Identify which cell holds the provided text, then report its (x, y) central coordinate. 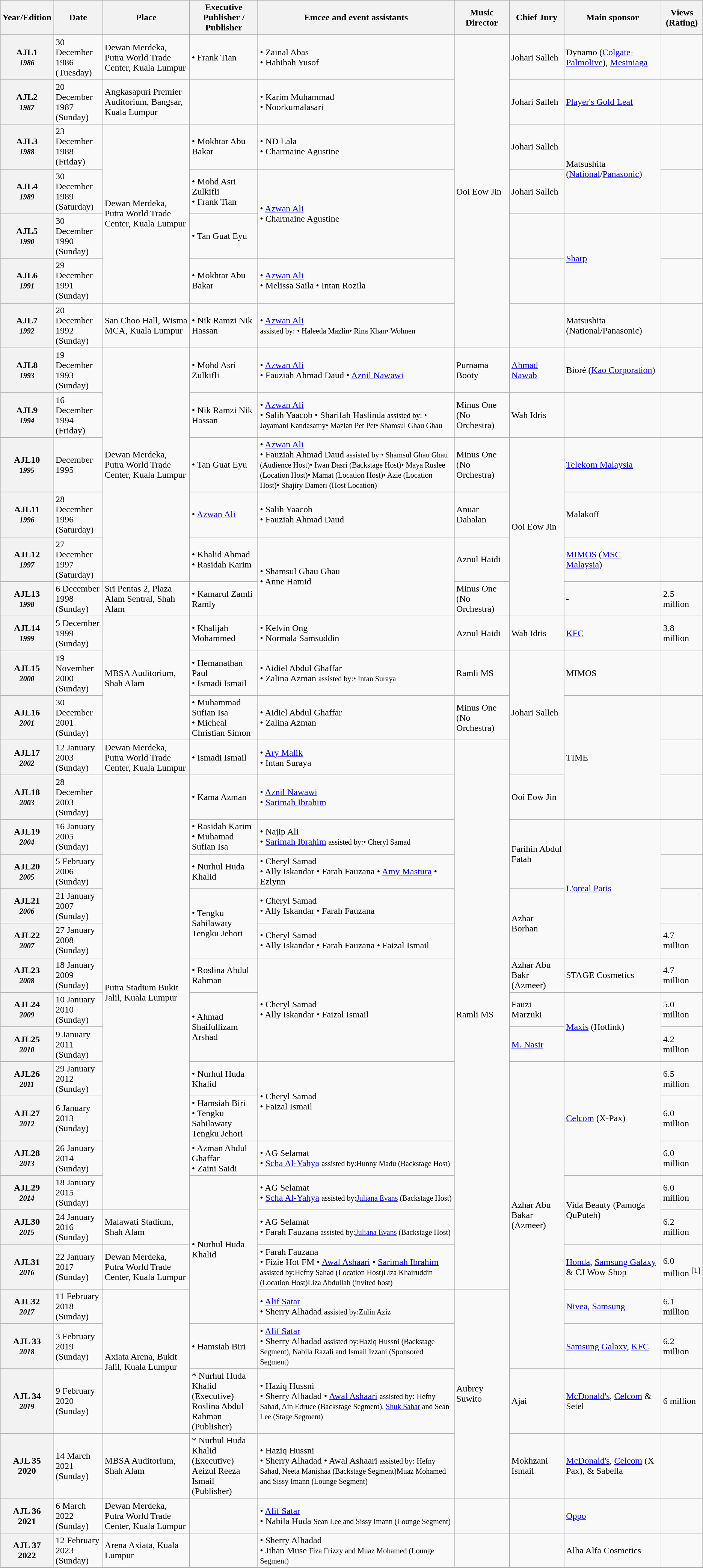
• Roslina Abdul Rahman (224, 975)
Player's Gold Leaf (612, 102)
• Azwan Ali• Salih Yaacob • Sharifah Haslinda assisted by: • Jayamani Kandasamy• Mazlan Pet Pet• Shamsul Ghau Ghau (356, 415)
6 March 2022(Sunday) (78, 1516)
Maxis (Hotlink) (612, 1027)
• Aidiel Abdul Ghaffar• Zalina Azman assisted by:• Intan Suraya (356, 673)
30 December 2001(Sunday) (78, 718)
Chief Jury (536, 18)
AJL11986 (27, 57)
AJL262011 (27, 1079)
2.5 million (682, 599)
Main sponsor (612, 18)
• Kama Azman (224, 797)
Views (Rating) (682, 18)
AJL 362021 (27, 1516)
Axiata Arena, Bukit Jalil, Kuala Lumpur (146, 1361)
• Haziq Hussni• Sherry Alhadad • Awal Ashaari assisted by: Hefny Sahad, Ain Edruce (Backstage Segment), Shuk Sahar and Sean Lee (Stage Segment) (356, 1401)
20 December 1992(Sunday) (78, 325)
Samsung Galaxy, KFC (612, 1346)
• Hemanathan Paul• Ismadi Ismail (224, 673)
MIMOS (612, 673)
29 January 2012(Sunday) (78, 1079)
12 February 2023(Sunday) (78, 1550)
Alha Alfa Cosmetics (612, 1550)
6 million (682, 1401)
Nivea, Samsung (612, 1307)
• Azwan Ali• Fauziah Ahmad Daud • Aznil Nawawi (356, 370)
AJL202005 (27, 871)
9 January 2011(Sunday) (78, 1044)
Emcee and event assistants (356, 18)
AJL222007 (27, 940)
• Mohd Asri Zulkifli (224, 370)
Place (146, 18)
AJL232008 (27, 975)
26 January 2014(Sunday) (78, 1158)
Angkasapuri Premier Auditorium, Bangsar, Kuala Lumpur (146, 102)
Vida Beauty (Pamoga QuPuteh) (612, 1210)
AJL292014 (27, 1193)
McDonald's, Celcom (X Pax), & Sabella (612, 1466)
Farihin Abdul Fatah (536, 854)
* Nurhul Huda Khalid (Executive) Roslina Abdul Rahman (Publisher) (224, 1401)
AJL322017 (27, 1307)
Executive Publisher / Publisher (224, 18)
AJL252010 (27, 1044)
Azhar Abu Bakr (Azmeer) (536, 975)
• Cheryl Samad• Ally Iskandar • Faizal Ismail (356, 1010)
6.0 million [1] (682, 1267)
Azhar Abu Bakar (Azmeer) (536, 1215)
• Alif Satar• Sherry Alhadad assisted by:Haziq Hussni (Backstage Segment), Nabila Razali and Ismail Izzani (Sponsored Segment) (356, 1346)
• Azwan Aliassisted by: • Haleeda Mazlin• Rina Khan• Wohnen (356, 325)
• Azwan Ali• Charmaine Agustine (356, 214)
• Mohd Asri Zulkifli• Frank Tian (224, 192)
6 January 2013(Sunday) (78, 1118)
• Shamsul Ghau Ghau• Anne Hamid (356, 577)
• AG Selamat• Scha Al-Yahya assisted by:Juliana Evans (Backstage Host) (356, 1193)
Date (78, 18)
9 February 2020(Sunday) (78, 1401)
Oppo (612, 1516)
22 January 2017(Sunday) (78, 1267)
Putra Stadium Bukit Jalil, Kuala Lumpur (146, 992)
28 December 2003(Sunday) (78, 797)
Aubrey Suwito (482, 1394)
3 February 2019(Sunday) (78, 1346)
Anuar Dahalan (482, 515)
• Aidiel Abdul Ghaffar• Zalina Azman (356, 718)
AJL242009 (27, 1010)
AJL 332018 (27, 1346)
10 January 2010(Sunday) (78, 1010)
• AG Selamat• Farah Fauzana assisted by:Juliana Evans (Backstage Host) (356, 1227)
Fauzi Marzuki (536, 1010)
L'oreal Paris (612, 889)
• Najip Ali• Sarimah Ibrahim assisted by:• Cheryl Samad (356, 837)
5 December 1999(Sunday) (78, 634)
MIMOS (MSC Malaysia) (612, 560)
AJL121997 (27, 560)
• AG Selamat• Scha Al-Yahya assisted by:Hunny Madu (Backstage Host) (356, 1158)
- (612, 599)
21 January 2007(Sunday) (78, 906)
• Muhammad Sufian Isa• Micheal Christian Simon (224, 718)
5 February 2006(Sunday) (78, 871)
• Azwan Ali• Melissa Saila • Intan Rozila (356, 281)
• Frank Tian (224, 57)
Malawati Stadium, Shah Alam (146, 1227)
AJL101995 (27, 465)
14 March 2021(Sunday) (78, 1466)
AJL 372022 (27, 1550)
AJL302015 (27, 1227)
STAGE Cosmetics (612, 975)
Bioré (Kao Corporation) (612, 370)
AJL61991 (27, 281)
• Azwan Ali (224, 515)
18 January 2015(Sunday) (78, 1193)
24 January 2016(Sunday) (78, 1227)
• Cheryl Samad• Ally Iskandar • Farah Fauzana (356, 906)
• ND Lala• Charmaine Agustine (356, 146)
AJL141999 (27, 634)
• Cheryl Samad• Ally Iskandar • Farah Fauzana • Amy Mastura • Ezlynn (356, 871)
Ahmad Nawab (536, 370)
AJL51990 (27, 236)
Sharp (612, 258)
AJL192004 (27, 837)
Music Director (482, 18)
Telekom Malaysia (612, 465)
• Azman Abdul Ghaffar• Zaini Saidi (224, 1158)
Arena Axiata, Kuala Lumpur (146, 1550)
AJL182003 (27, 797)
• Ary Malik• Intan Suraya (356, 758)
TIME (612, 758)
San Choo Hall, Wisma MCA, Kuala Lumpur (146, 325)
AJL71992 (27, 325)
Mokhzani Ismail (536, 1466)
AJL81993 (27, 370)
16 January 2005(Sunday) (78, 837)
AJL 342019 (27, 1401)
AJL212006 (27, 906)
30 December 1989(Saturday) (78, 192)
18 January 2009(Sunday) (78, 975)
30 December 1990(Sunday) (78, 236)
Ajai (536, 1401)
AJL21987 (27, 102)
AJL111996 (27, 515)
* Nurhul Huda Khalid (Executive) Aeizul Reeza Ismail (Publisher) (224, 1466)
29 December 1991(Sunday) (78, 281)
• Hamsiah Biri• Tengku Sahilawaty Tengku Jehori (224, 1118)
30 December 1986(Tuesday) (78, 57)
AJL172002 (27, 758)
AJL282013 (27, 1158)
16 December 1994(Friday) (78, 415)
• Kamarul Zamli Ramly (224, 599)
• Salih Yaacob• Fauziah Ahmad Daud (356, 515)
Honda, Samsung Galaxy & CJ Wow Shop (612, 1267)
Azhar Borhan (536, 923)
• Khalijah Mohammed (224, 634)
• Ahmad Shaifullizam Arshad (224, 1027)
AJL41989 (27, 192)
23 December 1988(Friday) (78, 146)
Year/Edition (27, 18)
12 January 2003(Sunday) (78, 758)
• Tengku Sahilawaty Tengku Jehori (224, 923)
• Kelvin Ong• Normala Samsuddin (356, 634)
December 1995 (78, 465)
AJL 352020 (27, 1466)
Dynamo (Colgate-Palmolive), Mesiniaga (612, 57)
6.1 million (682, 1307)
M. Nasir (536, 1044)
AJL312016 (27, 1267)
• Sherry Alhadad• Jihan Muse Fiza Frizzy and Muaz Mohamed (Lounge Segment) (356, 1550)
3.8 million (682, 634)
• Aznil Nawawi• Sarimah Ibrahim (356, 797)
• Hamsiah Biri (224, 1346)
Sri Pentas 2, Plaza Alam Sentral, Shah Alam (146, 599)
AJL152000 (27, 673)
27 December 1997(Saturday) (78, 560)
AJL31988 (27, 146)
6.5 million (682, 1079)
Malakoff (612, 515)
McDonald's, Celcom & Setel (612, 1401)
• Khalid Ahmad• Rasidah Karim (224, 560)
• Rasidah Karim• Muhamad Sufian Isa (224, 837)
KFC (612, 634)
• Ismadi Ismail (224, 758)
4.2 million (682, 1044)
AJL162001 (27, 718)
• Karim Muhammad• Noorkumalasari (356, 102)
AJL91994 (27, 415)
19 November 2000(Sunday) (78, 673)
• Alif Satar• Nabila Huda Sean Lee and Sissy Imann (Lounge Segment) (356, 1516)
6 December 1998(Sunday) (78, 599)
Purnama Booty (482, 370)
19 December 1993(Sunday) (78, 370)
AJL272012 (27, 1118)
5.0 million (682, 1010)
11 February 2018(Sunday) (78, 1307)
AJL131998 (27, 599)
• Zainal Abas• Habibah Yusof (356, 57)
27 January 2008(Sunday) (78, 940)
• Alif Satar• Sherry Alhadad assisted by:Zulin Aziz (356, 1307)
20 December 1987(Sunday) (78, 102)
28 December 1996(Saturday) (78, 515)
Celcom (X-Pax) (612, 1118)
• Cheryl Samad• Faizal Ismail (356, 1101)
• Cheryl Samad• Ally Iskandar • Farah Fauzana • Faizal Ismail (356, 940)
